Extract the [X, Y] coordinate from the center of the cell holding the provided text.  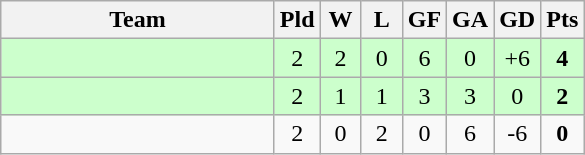
L [382, 20]
4 [562, 58]
+6 [518, 58]
Team [138, 20]
GD [518, 20]
GF [424, 20]
Pld [297, 20]
W [340, 20]
-6 [518, 134]
Pts [562, 20]
GA [470, 20]
